Return [X, Y] of the center of cell containing provided text 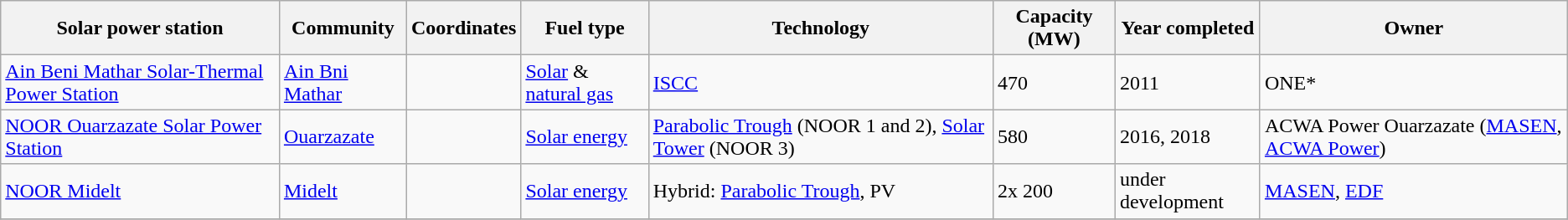
NOOR Ouarzazate Solar Power Station [141, 137]
Ouarzazate [343, 137]
2016, 2018 [1188, 137]
MASEN, EDF [1414, 191]
Technology [821, 28]
Year completed [1188, 28]
NOOR Midelt [141, 191]
580 [1054, 137]
470 [1054, 82]
ONE* [1414, 82]
2x 200 [1054, 191]
Ain Bni Mathar [343, 82]
Ain Beni Mathar Solar-Thermal Power Station [141, 82]
ISCC [821, 82]
Hybrid: Parabolic Trough, PV [821, 191]
Solar & natural gas [585, 82]
Parabolic Trough (NOOR 1 and 2), Solar Tower (NOOR 3) [821, 137]
Owner [1414, 28]
Community [343, 28]
under development [1188, 191]
Capacity (MW) [1054, 28]
Midelt [343, 191]
ACWA Power Ouarzazate (MASEN, ACWA Power) [1414, 137]
Coordinates [463, 28]
Fuel type [585, 28]
2011 [1188, 82]
Solar power station [141, 28]
